Find where the given text appears and provide that cell's center as (x, y) coordinate. 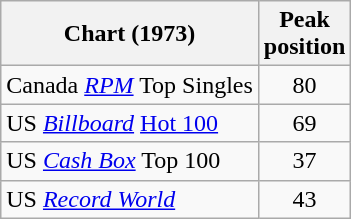
US Record World (130, 199)
Peakposition (304, 34)
69 (304, 123)
80 (304, 85)
Canada RPM Top Singles (130, 85)
US Billboard Hot 100 (130, 123)
37 (304, 161)
Chart (1973) (130, 34)
US Cash Box Top 100 (130, 161)
43 (304, 199)
